Locate the cell with the specified text and output its [X, Y] center coordinate. 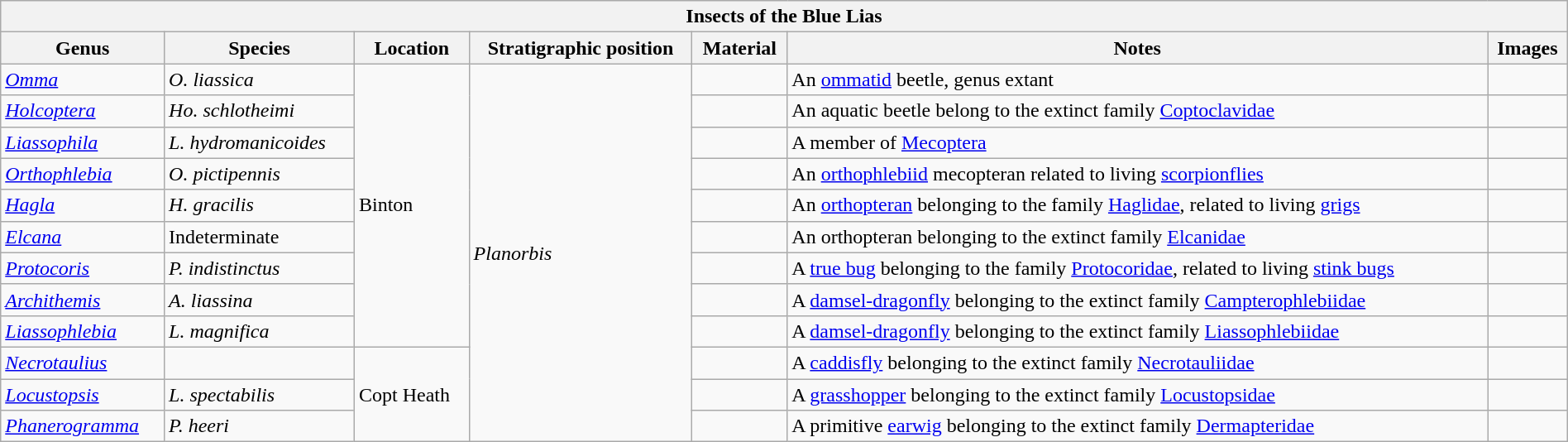
Ho. schlotheimi [260, 111]
An ommatid beetle, genus extant [1138, 79]
Indeterminate [260, 237]
A. liassina [260, 300]
Planorbis [581, 253]
An aquatic beetle belong to the extinct family Coptoclavidae [1138, 111]
A grasshopper belonging to the extinct family Locustopsidae [1138, 395]
P. indistinctus [260, 268]
Elcana [83, 237]
A true bug belonging to the family Protocoridae, related to living stink bugs [1138, 268]
A damsel-dragonfly belonging to the extinct family Liassophlebiidae [1138, 331]
P. heeri [260, 426]
Omma [83, 79]
Liassophlebia [83, 331]
Insects of the Blue Lias [784, 17]
A caddisfly belonging to the extinct family Necrotauliidae [1138, 363]
An orthophlebiid mecopteran related to living scorpionflies [1138, 174]
Images [1528, 48]
Orthophlebia [83, 174]
Hagla [83, 205]
Archithemis [83, 300]
O. liassica [260, 79]
L. hydromanicoides [260, 142]
Locustopsis [83, 395]
An orthopteran belonging to the family Haglidae, related to living grigs [1138, 205]
Species [260, 48]
Binton [412, 205]
Copt Heath [412, 394]
Phanerogramma [83, 426]
Location [412, 48]
Notes [1138, 48]
O. pictipennis [260, 174]
A primitive earwig belonging to the extinct family Dermapteridae [1138, 426]
A damsel-dragonfly belonging to the extinct family Campterophlebiidae [1138, 300]
Genus [83, 48]
L. magnifica [260, 331]
An orthopteran belonging to the extinct family Elcanidae [1138, 237]
Liassophila [83, 142]
Material [739, 48]
Necrotaulius [83, 363]
Holcoptera [83, 111]
A member of Mecoptera [1138, 142]
Stratigraphic position [581, 48]
Protocoris [83, 268]
L. spectabilis [260, 395]
H. gracilis [260, 205]
